Identify which cell holds the provided text, then report its (x, y) central coordinate. 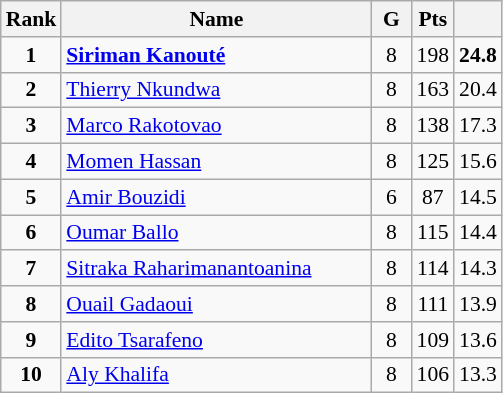
115 (434, 233)
125 (434, 162)
5 (32, 197)
17.3 (478, 126)
14.3 (478, 269)
Aly Khalifa (216, 375)
Marco Rakotovao (216, 126)
Thierry Nkundwa (216, 90)
111 (434, 304)
163 (434, 90)
13.9 (478, 304)
15.6 (478, 162)
Name (216, 19)
7 (32, 269)
9 (32, 340)
Amir Bouzidi (216, 197)
13.6 (478, 340)
14.5 (478, 197)
13.3 (478, 375)
Sitraka Raharimanantoanina (216, 269)
Rank (32, 19)
Ouail Gadaoui (216, 304)
10 (32, 375)
Siriman Kanouté (216, 55)
Pts (434, 19)
106 (434, 375)
114 (434, 269)
87 (434, 197)
14.4 (478, 233)
109 (434, 340)
3 (32, 126)
2 (32, 90)
Momen Hassan (216, 162)
G (391, 19)
4 (32, 162)
24.8 (478, 55)
20.4 (478, 90)
Oumar Ballo (216, 233)
138 (434, 126)
198 (434, 55)
Edito Tsarafeno (216, 340)
1 (32, 55)
